Extract the [X, Y] coordinate from the center of the cell holding the provided text.  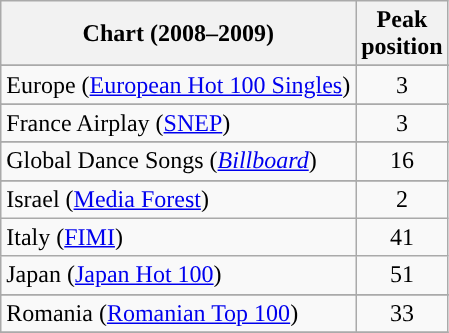
2 [402, 199]
Chart (2008–2009) [178, 34]
33 [402, 313]
Israel (Media Forest) [178, 199]
Global Dance Songs (Billboard) [178, 161]
41 [402, 237]
Japan (Japan Hot 100) [178, 275]
Europe (European Hot 100 Singles) [178, 85]
Peakposition [402, 34]
Italy (FIMI) [178, 237]
51 [402, 275]
16 [402, 161]
Romania (Romanian Top 100) [178, 313]
France Airplay (SNEP) [178, 123]
